From the cell containing the given text, extract its center point as (X, Y) coordinate. 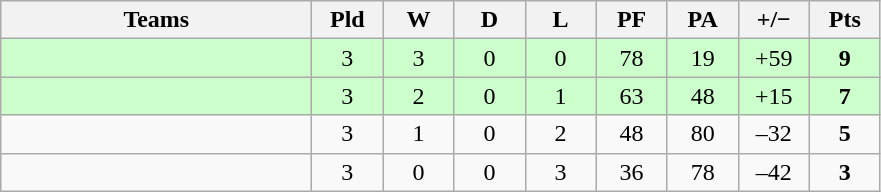
L (560, 20)
+59 (774, 58)
PA (702, 20)
+15 (774, 96)
19 (702, 58)
–32 (774, 134)
Pld (348, 20)
–42 (774, 172)
80 (702, 134)
9 (844, 58)
D (490, 20)
W (418, 20)
Pts (844, 20)
5 (844, 134)
PF (632, 20)
36 (632, 172)
63 (632, 96)
7 (844, 96)
+/− (774, 20)
Teams (156, 20)
